Scan for the cell matching the given text and deliver its (x, y) coordinate at center. 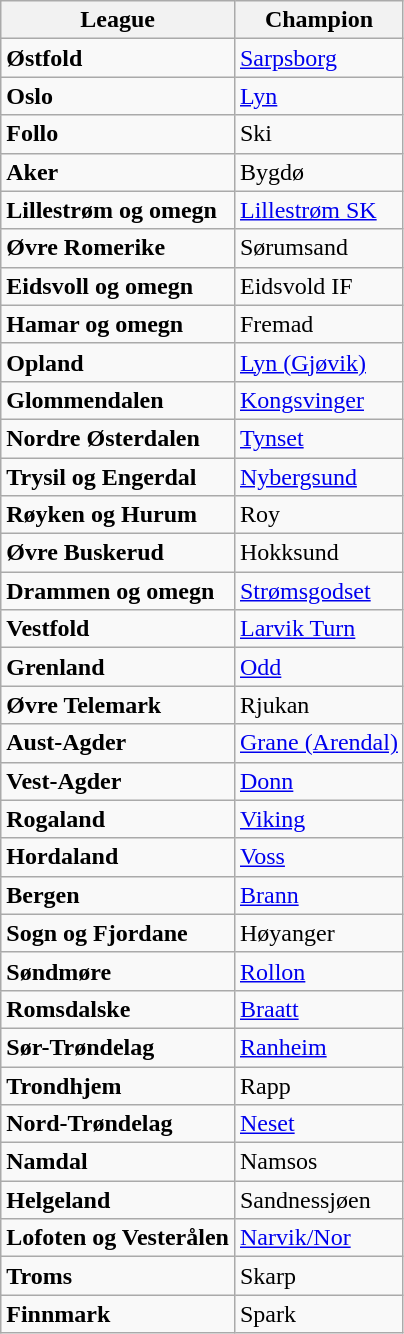
Øvre Telemark (118, 705)
Lillestrøm SK (318, 210)
Lofoten og Vesterålen (118, 1238)
Bergen (118, 895)
Aust-Agder (118, 743)
Rollon (318, 971)
Hamar og omegn (118, 324)
Kongsvinger (318, 400)
Helgeland (118, 1200)
Drammen og omegn (118, 591)
Sarpsborg (318, 58)
Grenland (118, 667)
Sørumsand (318, 248)
Roy (318, 515)
Rjukan (318, 705)
Troms (118, 1276)
Hokksund (318, 553)
Høyanger (318, 933)
Viking (318, 819)
Ski (318, 134)
Neset (318, 1124)
Skarp (318, 1276)
Nordre Østerdalen (118, 438)
Romsdalske (118, 1009)
Aker (118, 172)
Spark (318, 1314)
Sandnessjøen (318, 1200)
Grane (Arendal) (318, 743)
Opland (118, 362)
Lyn (318, 96)
Lillestrøm og omegn (118, 210)
Hordaland (118, 857)
Vest-Agder (118, 781)
Donn (318, 781)
Søndmøre (118, 971)
Brann (318, 895)
Nord-Trøndelag (118, 1124)
Eidsvold IF (318, 286)
Vestfold (118, 629)
Braatt (318, 1009)
Larvik Turn (318, 629)
Finnmark (118, 1314)
Eidsvoll og omegn (118, 286)
Bygdø (318, 172)
Strømsgodset (318, 591)
Øvre Buskerud (118, 553)
Ranheim (318, 1047)
Odd (318, 667)
Glommendalen (118, 400)
Rogaland (118, 819)
Fremad (318, 324)
Champion (318, 20)
Narvik/Nor (318, 1238)
Namdal (118, 1162)
Trondhjem (118, 1085)
Rapp (318, 1085)
Namsos (318, 1162)
Lyn (Gjøvik) (318, 362)
Oslo (118, 96)
Røyken og Hurum (118, 515)
Øvre Romerike (118, 248)
Follo (118, 134)
Tynset (318, 438)
Nybergsund (318, 477)
Sør-Trøndelag (118, 1047)
Trysil og Engerdal (118, 477)
League (118, 20)
Sogn og Fjordane (118, 933)
Voss (318, 857)
Østfold (118, 58)
